Scan for the cell matching the given text and deliver its (X, Y) coordinate at center. 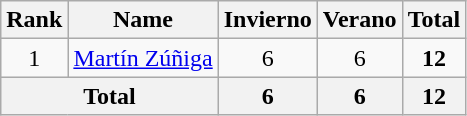
Verano (360, 20)
Invierno (268, 20)
Martín Zúñiga (143, 58)
Name (143, 20)
1 (34, 58)
Rank (34, 20)
